Capture the cell that displays the provided text and extract its (X, Y) central coordinate. 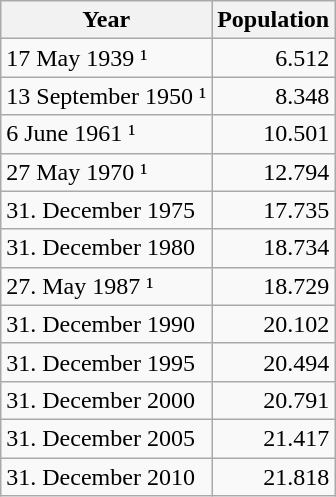
18.729 (274, 286)
Year (106, 20)
31. December 2005 (106, 438)
13 September 1950 ¹ (106, 96)
20.494 (274, 362)
12.794 (274, 172)
6.512 (274, 58)
20.102 (274, 324)
Population (274, 20)
20.791 (274, 400)
6 June 1961 ¹ (106, 134)
31. December 1980 (106, 248)
10.501 (274, 134)
8.348 (274, 96)
21.417 (274, 438)
31. December 1975 (106, 210)
27 May 1970 ¹ (106, 172)
18.734 (274, 248)
31. December 1990 (106, 324)
21.818 (274, 477)
17.735 (274, 210)
17 May 1939 ¹ (106, 58)
31. December 2010 (106, 477)
31. December 2000 (106, 400)
27. May 1987 ¹ (106, 286)
31. December 1995 (106, 362)
